Return the [X, Y] coordinate for the center point of the cell that contains the specified text.  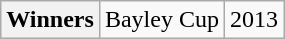
Winners [50, 20]
2013 [254, 20]
Bayley Cup [162, 20]
